Scan for the cell matching the given text and deliver its [X, Y] coordinate at center. 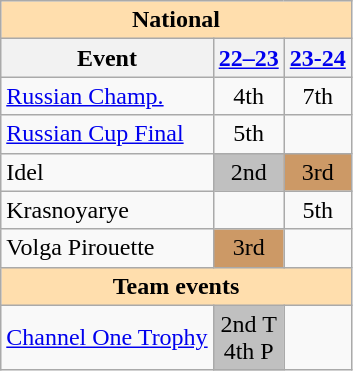
Channel One Trophy [107, 338]
National [176, 20]
Team events [176, 286]
23-24 [318, 58]
2nd [248, 172]
2nd T 4th P [248, 338]
Event [107, 58]
22–23 [248, 58]
Idel [107, 172]
4th [248, 96]
Krasnoyarye [107, 210]
Russian Cup Final [107, 134]
Volga Pirouette [107, 248]
Russian Champ. [107, 96]
7th [318, 96]
